Return the [x, y] coordinate for the center point of the cell that contains the specified text.  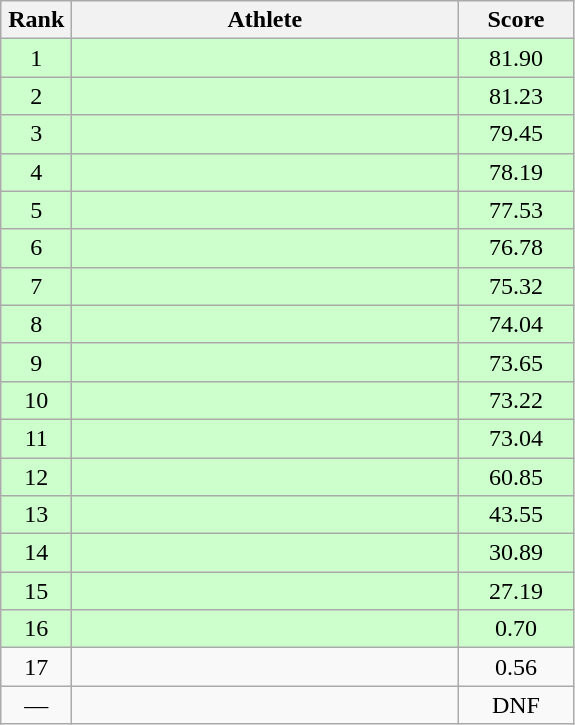
13 [36, 515]
9 [36, 362]
16 [36, 629]
74.04 [516, 324]
43.55 [516, 515]
— [36, 705]
DNF [516, 705]
15 [36, 591]
60.85 [516, 477]
78.19 [516, 172]
73.22 [516, 400]
12 [36, 477]
0.56 [516, 667]
11 [36, 438]
76.78 [516, 248]
2 [36, 96]
Rank [36, 20]
3 [36, 134]
7 [36, 286]
4 [36, 172]
14 [36, 553]
6 [36, 248]
1 [36, 58]
Score [516, 20]
73.04 [516, 438]
81.90 [516, 58]
27.19 [516, 591]
75.32 [516, 286]
Athlete [265, 20]
17 [36, 667]
73.65 [516, 362]
0.70 [516, 629]
81.23 [516, 96]
5 [36, 210]
8 [36, 324]
77.53 [516, 210]
79.45 [516, 134]
10 [36, 400]
30.89 [516, 553]
